Extract the [X, Y] coordinate from the center of the cell holding the provided text.  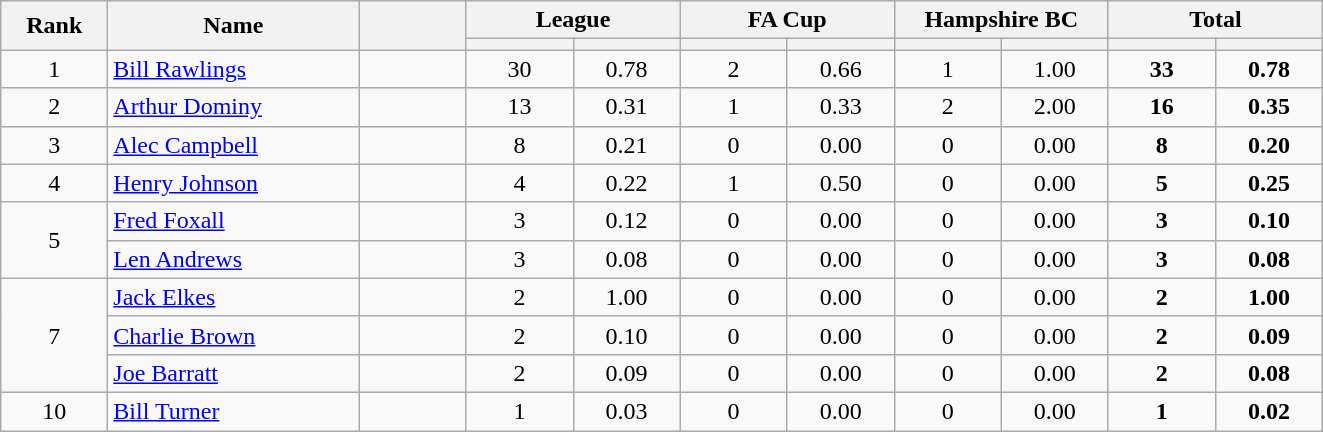
10 [54, 411]
0.31 [626, 107]
Len Andrews [234, 259]
0.03 [626, 411]
Rank [54, 26]
0.22 [626, 183]
Bill Turner [234, 411]
Joe Barratt [234, 373]
7 [54, 335]
Fred Foxall [234, 221]
0.35 [1268, 107]
0.25 [1268, 183]
Bill Rawlings [234, 69]
13 [520, 107]
0.20 [1268, 145]
0.33 [840, 107]
0.21 [626, 145]
0.50 [840, 183]
0.66 [840, 69]
Total [1215, 20]
Charlie Brown [234, 335]
16 [1162, 107]
Arthur Dominy [234, 107]
League [573, 20]
Name [234, 26]
0.02 [1268, 411]
33 [1162, 69]
Henry Johnson [234, 183]
0.12 [626, 221]
2.00 [1054, 107]
30 [520, 69]
FA Cup [787, 20]
Hampshire BC [1001, 20]
Jack Elkes [234, 297]
Alec Campbell [234, 145]
